From the cell containing the given text, extract its center point as [x, y] coordinate. 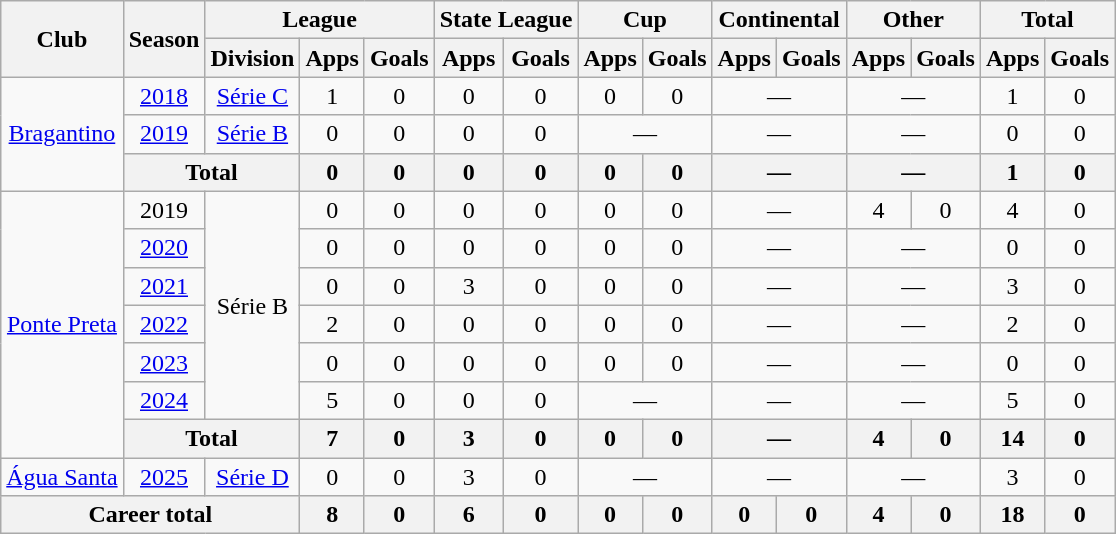
Division [252, 58]
2020 [164, 248]
Série D [252, 477]
Ponte Preta [62, 324]
Other [913, 20]
2022 [164, 324]
2023 [164, 362]
6 [468, 515]
14 [1012, 438]
8 [332, 515]
Continental [779, 20]
2025 [164, 477]
2018 [164, 96]
Season [164, 39]
League [320, 20]
Club [62, 39]
Career total [150, 515]
Água Santa [62, 477]
Bragantino [62, 134]
2021 [164, 286]
Cup [645, 20]
2024 [164, 400]
7 [332, 438]
18 [1012, 515]
State League [506, 20]
Série C [252, 96]
